For the text-containing cell, return its midpoint in [x, y] coordinate format. 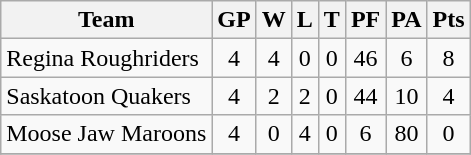
44 [365, 96]
PF [365, 20]
W [274, 20]
Moose Jaw Maroons [106, 134]
Saskatoon Quakers [106, 96]
80 [406, 134]
L [304, 20]
10 [406, 96]
Regina Roughriders [106, 58]
46 [365, 58]
Team [106, 20]
PA [406, 20]
GP [234, 20]
8 [448, 58]
Pts [448, 20]
T [332, 20]
